Extract the [X, Y] coordinate from the center of the cell holding the provided text.  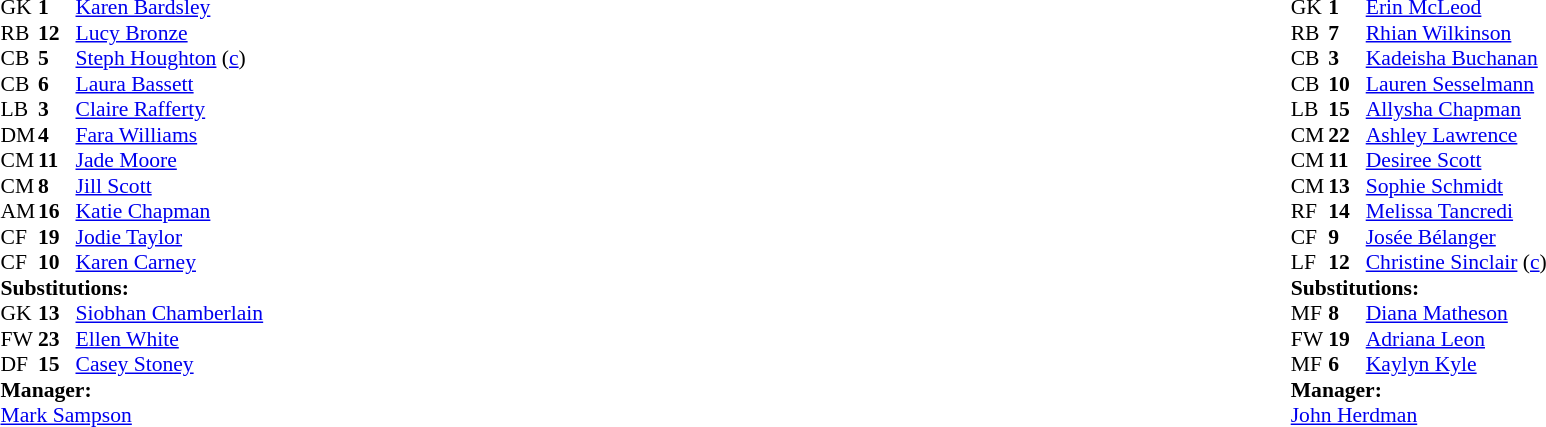
Jade Moore [170, 161]
9 [1347, 237]
LF [1310, 263]
Casey Stoney [170, 365]
14 [1347, 211]
DF [19, 365]
7 [1347, 33]
Karen Carney [170, 263]
Fara Williams [170, 135]
Lucy Bronze [170, 33]
23 [57, 339]
22 [1347, 135]
DM [19, 135]
Ellen White [170, 339]
Laura Bassett [170, 84]
Claire Rafferty [170, 109]
RF [1310, 211]
16 [57, 211]
Steph Houghton (c) [170, 59]
Katie Chapman [170, 211]
Siobhan Chamberlain [170, 313]
AM [19, 211]
Jill Scott [170, 186]
Manager: [132, 390]
4 [57, 135]
Substitutions: [132, 288]
5 [57, 59]
Jodie Taylor [170, 237]
GK [19, 313]
